Output the (x, y) coordinate of the center of the cell containing the given text.  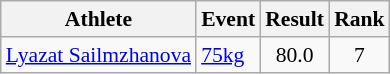
Rank (360, 19)
Result (294, 19)
7 (360, 55)
Athlete (98, 19)
Lyazat Sailmzhanova (98, 55)
75kg (228, 55)
Event (228, 19)
80.0 (294, 55)
